For the text-containing cell, return its midpoint in (x, y) coordinate format. 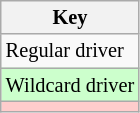
Regular driver (70, 51)
Wildcard driver (70, 85)
Key (70, 17)
